Find where the given text appears and provide that cell's center as (x, y) coordinate. 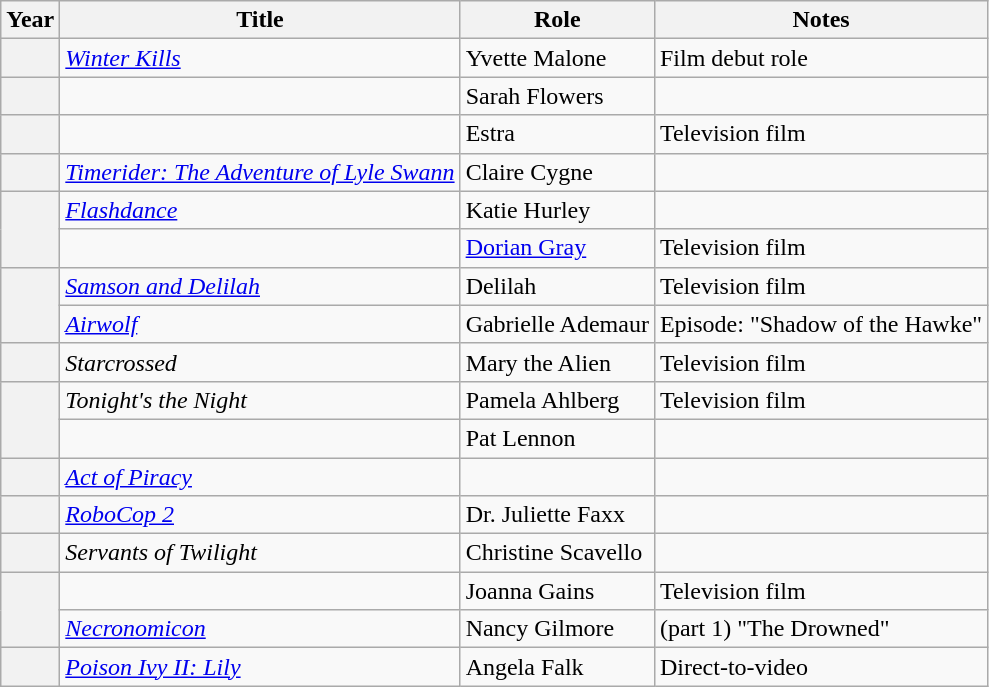
Poison Ivy II: Lily (260, 667)
Episode: "Shadow of the Hawke" (820, 324)
Joanna Gains (557, 591)
Role (557, 20)
Delilah (557, 286)
Year (30, 20)
Claire Cygne (557, 172)
Christine Scavello (557, 553)
Pat Lennon (557, 438)
RoboCop 2 (260, 515)
Direct-to-video (820, 667)
Airwolf (260, 324)
Necronomicon (260, 629)
Servants of Twilight (260, 553)
Title (260, 20)
Mary the Alien (557, 362)
Angela Falk (557, 667)
Estra (557, 134)
Yvette Malone (557, 58)
Sarah Flowers (557, 96)
Pamela Ahlberg (557, 400)
Starcrossed (260, 362)
Samson and Delilah (260, 286)
Notes (820, 20)
Gabrielle Ademaur (557, 324)
Nancy Gilmore (557, 629)
Flashdance (260, 210)
Act of Piracy (260, 477)
Winter Kills (260, 58)
Timerider: The Adventure of Lyle Swann (260, 172)
Katie Hurley (557, 210)
Film debut role (820, 58)
Dorian Gray (557, 248)
Dr. Juliette Faxx (557, 515)
(part 1) "The Drowned" (820, 629)
Tonight's the Night (260, 400)
